Detect which cell encompasses the target text, then output its [X, Y] center coordinate. 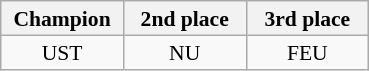
NU [184, 52]
UST [62, 52]
2nd place [184, 18]
Champion [62, 18]
FEU [308, 52]
3rd place [308, 18]
